Locate the cell with the specified text and output its (X, Y) center coordinate. 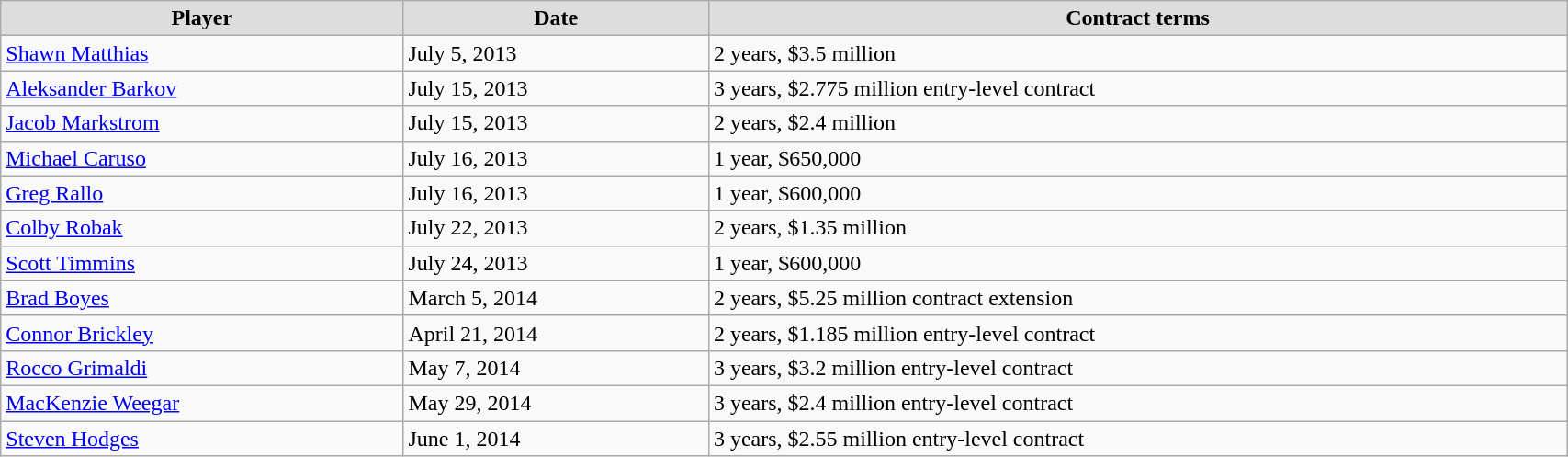
Scott Timmins (202, 263)
March 5, 2014 (557, 298)
3 years, $2.4 million entry-level contract (1137, 403)
MacKenzie Weegar (202, 403)
Connor Brickley (202, 333)
Contract terms (1137, 18)
3 years, $3.2 million entry-level contract (1137, 368)
Jacob Markstrom (202, 123)
July 24, 2013 (557, 263)
April 21, 2014 (557, 333)
Date (557, 18)
July 5, 2013 (557, 53)
2 years, $5.25 million contract extension (1137, 298)
May 7, 2014 (557, 368)
2 years, $3.5 million (1137, 53)
Colby Robak (202, 228)
Greg Rallo (202, 193)
3 years, $2.55 million entry-level contract (1137, 439)
Rocco Grimaldi (202, 368)
Steven Hodges (202, 439)
Shawn Matthias (202, 53)
Michael Caruso (202, 158)
2 years, $1.185 million entry-level contract (1137, 333)
3 years, $2.775 million entry-level contract (1137, 88)
2 years, $2.4 million (1137, 123)
Player (202, 18)
Aleksander Barkov (202, 88)
1 year, $650,000 (1137, 158)
2 years, $1.35 million (1137, 228)
June 1, 2014 (557, 439)
July 22, 2013 (557, 228)
May 29, 2014 (557, 403)
Brad Boyes (202, 298)
